For the text-containing cell, return its midpoint in [X, Y] coordinate format. 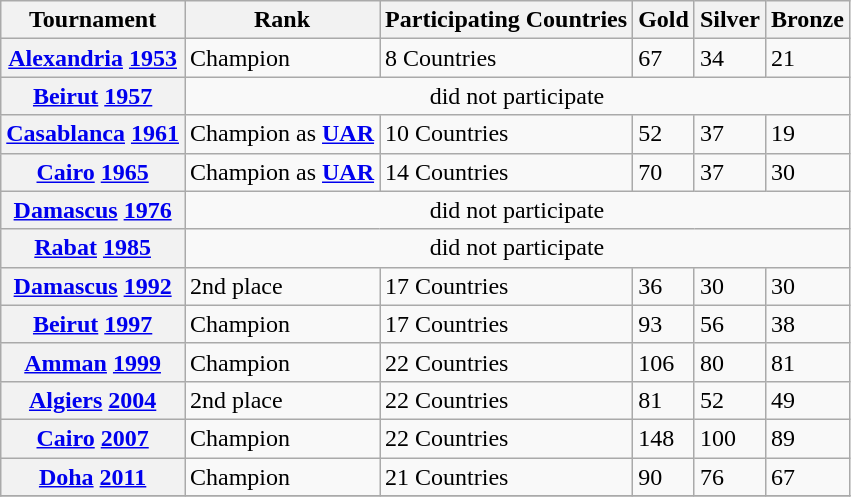
106 [664, 362]
21 [807, 58]
Rabat 1985 [93, 248]
93 [664, 324]
76 [730, 477]
Algiers 2004 [93, 400]
Rank [282, 20]
34 [730, 58]
10 Countries [506, 134]
89 [807, 438]
100 [730, 438]
90 [664, 477]
8 Countries [506, 58]
21 Countries [506, 477]
Gold [664, 20]
Cairo 1965 [93, 172]
Bronze [807, 20]
56 [730, 324]
80 [730, 362]
Damascus 1976 [93, 210]
14 Countries [506, 172]
38 [807, 324]
Damascus 1992 [93, 286]
49 [807, 400]
36 [664, 286]
Silver [730, 20]
70 [664, 172]
Alexandria 1953 [93, 58]
Casablanca 1961 [93, 134]
19 [807, 134]
Beirut 1957 [93, 96]
Beirut 1997 [93, 324]
Doha 2011 [93, 477]
148 [664, 438]
Participating Countries [506, 20]
Amman 1999 [93, 362]
Cairo 2007 [93, 438]
Tournament [93, 20]
